For the text-containing cell, return its midpoint in [x, y] coordinate format. 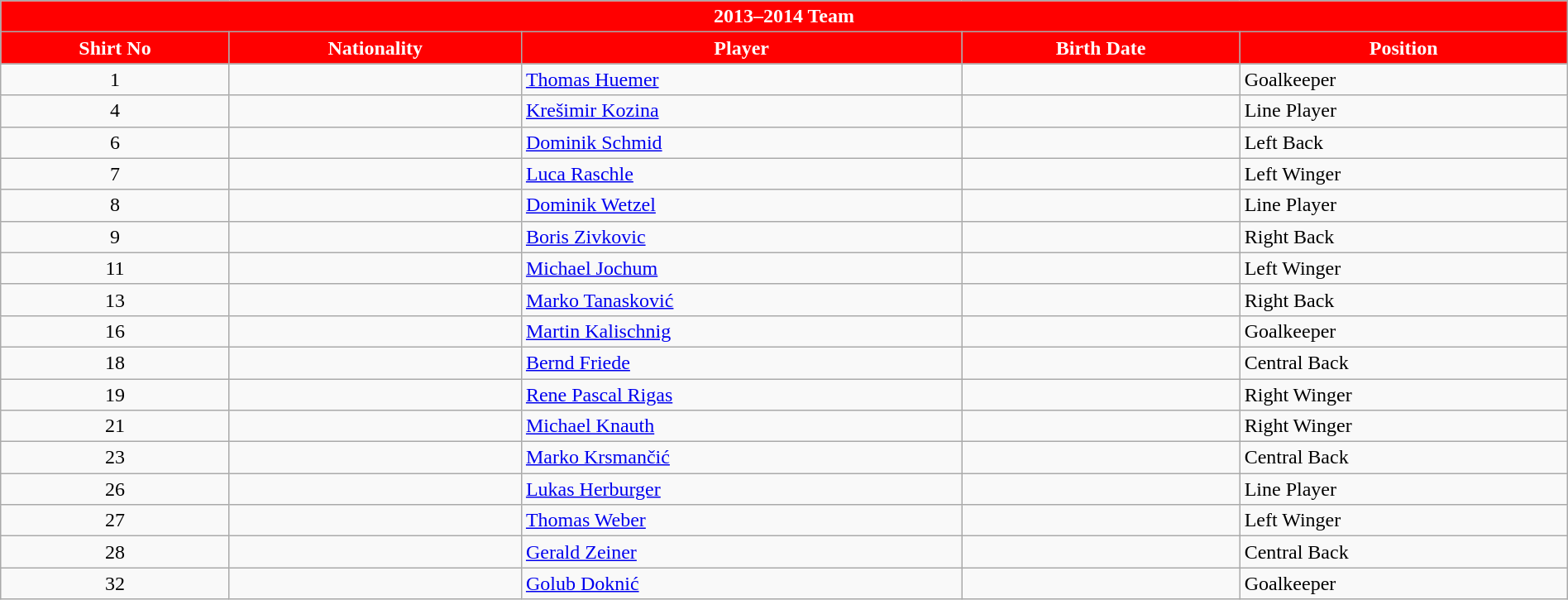
Position [1403, 48]
7 [115, 174]
Michael Knauth [741, 426]
Bernd Friede [741, 362]
28 [115, 552]
13 [115, 300]
Dominik Schmid [741, 142]
8 [115, 205]
2013–2014 Team [784, 17]
Left Back [1403, 142]
Marko Krsmančić [741, 458]
Player [741, 48]
Shirt No [115, 48]
26 [115, 489]
Boris Zivkovic [741, 237]
Rene Pascal Rigas [741, 395]
21 [115, 426]
32 [115, 583]
Marko Tanasković [741, 300]
Martin Kalischnig [741, 331]
27 [115, 521]
Dominik Wetzel [741, 205]
Gerald Zeiner [741, 552]
6 [115, 142]
Birth Date [1101, 48]
Thomas Huemer [741, 79]
Nationality [375, 48]
4 [115, 111]
Golub Doknić [741, 583]
23 [115, 458]
9 [115, 237]
16 [115, 331]
Krešimir Kozina [741, 111]
Thomas Weber [741, 521]
Michael Jochum [741, 268]
11 [115, 268]
19 [115, 395]
Luca Raschle [741, 174]
Lukas Herburger [741, 489]
1 [115, 79]
18 [115, 362]
